Detect which cell encompasses the target text, then output its (X, Y) center coordinate. 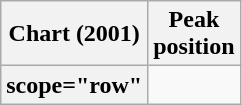
scope="row" (74, 85)
Peakposition (194, 34)
Chart (2001) (74, 34)
